Scan for the cell matching the given text and deliver its [x, y] coordinate at center. 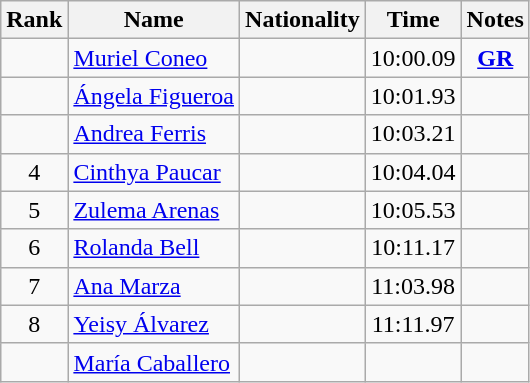
Rolanda Bell [154, 248]
10:11.17 [413, 248]
6 [34, 248]
Ángela Figueroa [154, 96]
7 [34, 286]
10:05.53 [413, 210]
Time [413, 20]
Notes [495, 20]
Ana Marza [154, 286]
11:03.98 [413, 286]
GR [495, 58]
Andrea Ferris [154, 134]
10:00.09 [413, 58]
5 [34, 210]
10:03.21 [413, 134]
Muriel Coneo [154, 58]
Yeisy Álvarez [154, 324]
11:11.97 [413, 324]
María Caballero [154, 362]
Zulema Arenas [154, 210]
Rank [34, 20]
Cinthya Paucar [154, 172]
Name [154, 20]
Nationality [303, 20]
10:01.93 [413, 96]
8 [34, 324]
10:04.04 [413, 172]
4 [34, 172]
